From the cell containing the given text, extract its center point as [X, Y] coordinate. 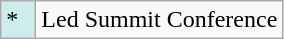
Led Summit Conference [160, 20]
* [18, 20]
